Search for the cell housing the specified text and yield its (X, Y) center coordinate. 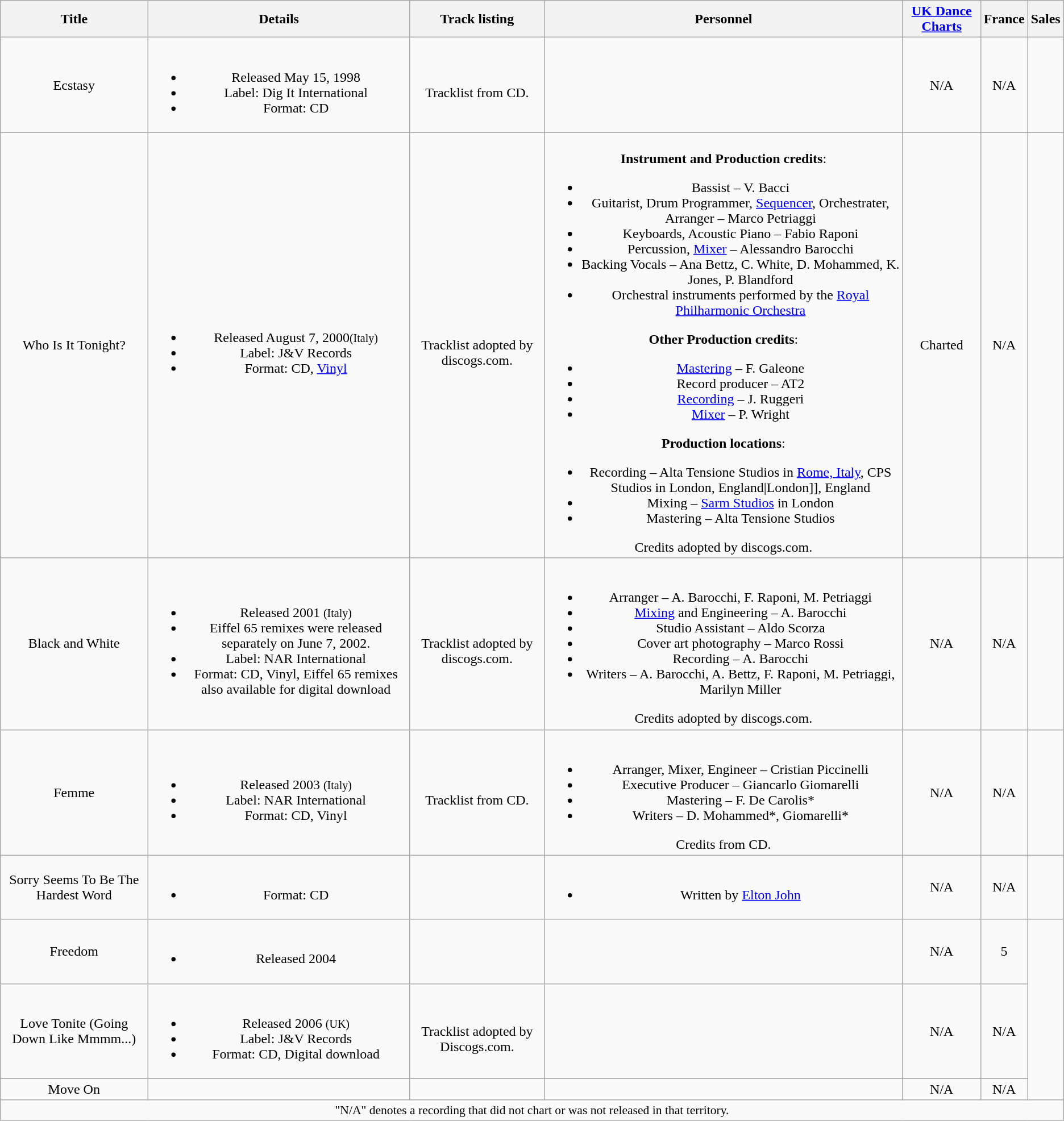
Written by Elton John (723, 887)
Move On (74, 1089)
Ecstasy (74, 85)
Released 2006 (UK)Label: J&V RecordsFormat: CD, Digital download (279, 1031)
Femme (74, 792)
UK Dance Charts (941, 19)
"N/A" denotes a recording that did not chart or was not released in that territory. (532, 1110)
Details (279, 19)
Personnel (723, 19)
Tracklist adopted by Discogs.com. (477, 1031)
Released 2004 (279, 951)
Love Tonite (Going Down Like Mmmm...) (74, 1031)
Title (74, 19)
Sales (1046, 19)
Format: CD (279, 887)
Sorry Seems To Be The Hardest Word (74, 887)
Released 2003 (Italy)Label: NAR InternationalFormat: CD, Vinyl (279, 792)
Track listing (477, 19)
Who Is It Tonight? (74, 345)
Charted (941, 345)
Released August 7, 2000(Italy)Label: J&V RecordsFormat: CD, Vinyl (279, 345)
France (1004, 19)
5 (1004, 951)
Freedom (74, 951)
Black and White (74, 644)
Released May 15, 1998Label: Dig It InternationalFormat: CD (279, 85)
